Scan for the cell matching the given text and deliver its (X, Y) coordinate at center. 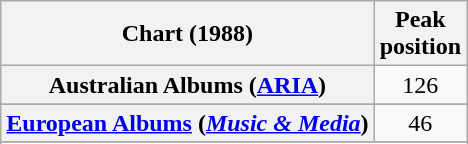
Chart (1988) (188, 34)
European Albums (Music & Media) (188, 123)
46 (420, 123)
Peakposition (420, 34)
Australian Albums (ARIA) (188, 85)
126 (420, 85)
